Return the [x, y] coordinate for the center point of the cell that contains the specified text.  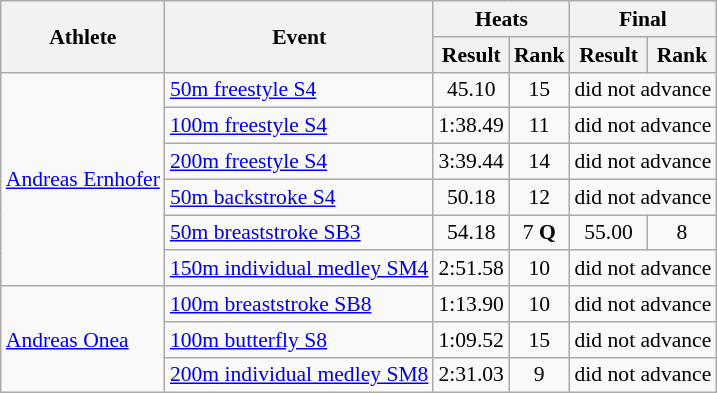
9 [540, 375]
12 [540, 197]
100m breaststroke SB8 [300, 304]
200m freestyle S4 [300, 162]
Final [644, 19]
1:09.52 [470, 340]
50m backstroke S4 [300, 197]
14 [540, 162]
45.10 [470, 90]
2:51.58 [470, 269]
200m individual medley SM8 [300, 375]
8 [682, 233]
55.00 [609, 233]
1:13.90 [470, 304]
7 Q [540, 233]
11 [540, 126]
2:31.03 [470, 375]
100m freestyle S4 [300, 126]
50m breaststroke SB3 [300, 233]
Athlete [83, 36]
Andreas Onea [83, 340]
Event [300, 36]
3:39.44 [470, 162]
1:38.49 [470, 126]
50.18 [470, 197]
50m freestyle S4 [300, 90]
Andreas Ernhofer [83, 179]
100m butterfly S8 [300, 340]
Heats [501, 19]
150m individual medley SM4 [300, 269]
54.18 [470, 233]
